Scan for the cell matching the given text and deliver its [x, y] coordinate at center. 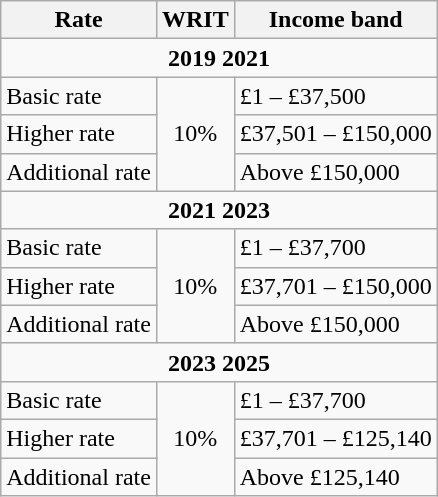
2019 2021 [219, 58]
£37,701 – £150,000 [336, 286]
WRIT [195, 20]
Rate [79, 20]
Above £125,140 [336, 477]
£37,501 – £150,000 [336, 134]
£1 – £37,500 [336, 96]
Income band [336, 20]
2021 2023 [219, 210]
2023 2025 [219, 362]
£37,701 – £125,140 [336, 438]
